Detect which cell encompasses the target text, then output its (X, Y) center coordinate. 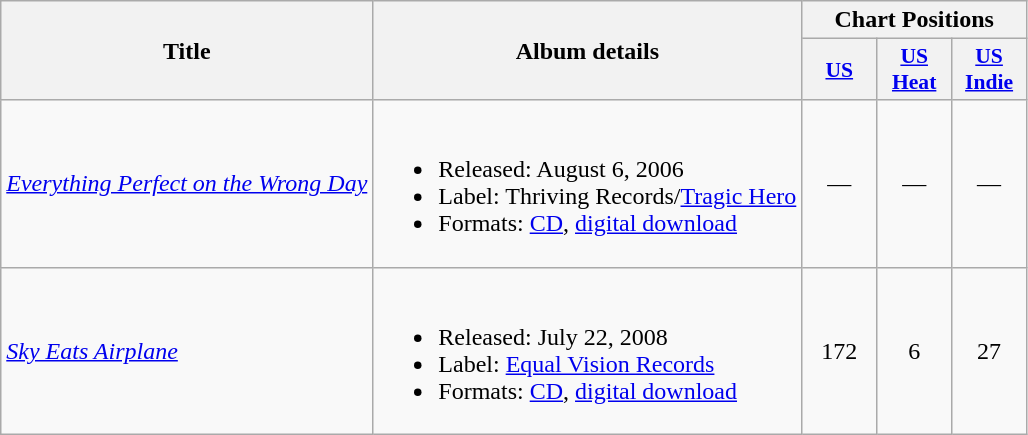
US (840, 70)
Title (187, 50)
Released: August 6, 2006Label: Thriving Records/Tragic HeroFormats: CD, digital download (588, 184)
27 (990, 350)
US Heat (914, 70)
Sky Eats Airplane (187, 350)
6 (914, 350)
US Indie (990, 70)
Album details (588, 50)
Chart Positions (914, 20)
Everything Perfect on the Wrong Day (187, 184)
172 (840, 350)
Released: July 22, 2008Label: Equal Vision RecordsFormats: CD, digital download (588, 350)
